For the text-containing cell, return its midpoint in (x, y) coordinate format. 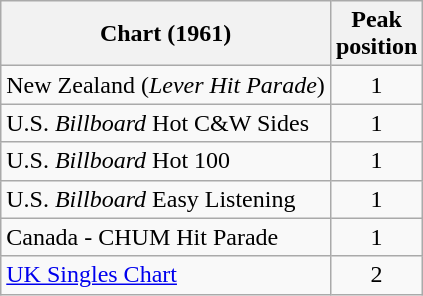
Chart (1961) (166, 34)
UK Singles Chart (166, 275)
Canada - CHUM Hit Parade (166, 237)
U.S. Billboard Hot 100 (166, 161)
U.S. Billboard Easy Listening (166, 199)
New Zealand (Lever Hit Parade) (166, 85)
2 (376, 275)
Peakposition (376, 34)
U.S. Billboard Hot C&W Sides (166, 123)
